Detect which cell encompasses the target text, then output its (X, Y) center coordinate. 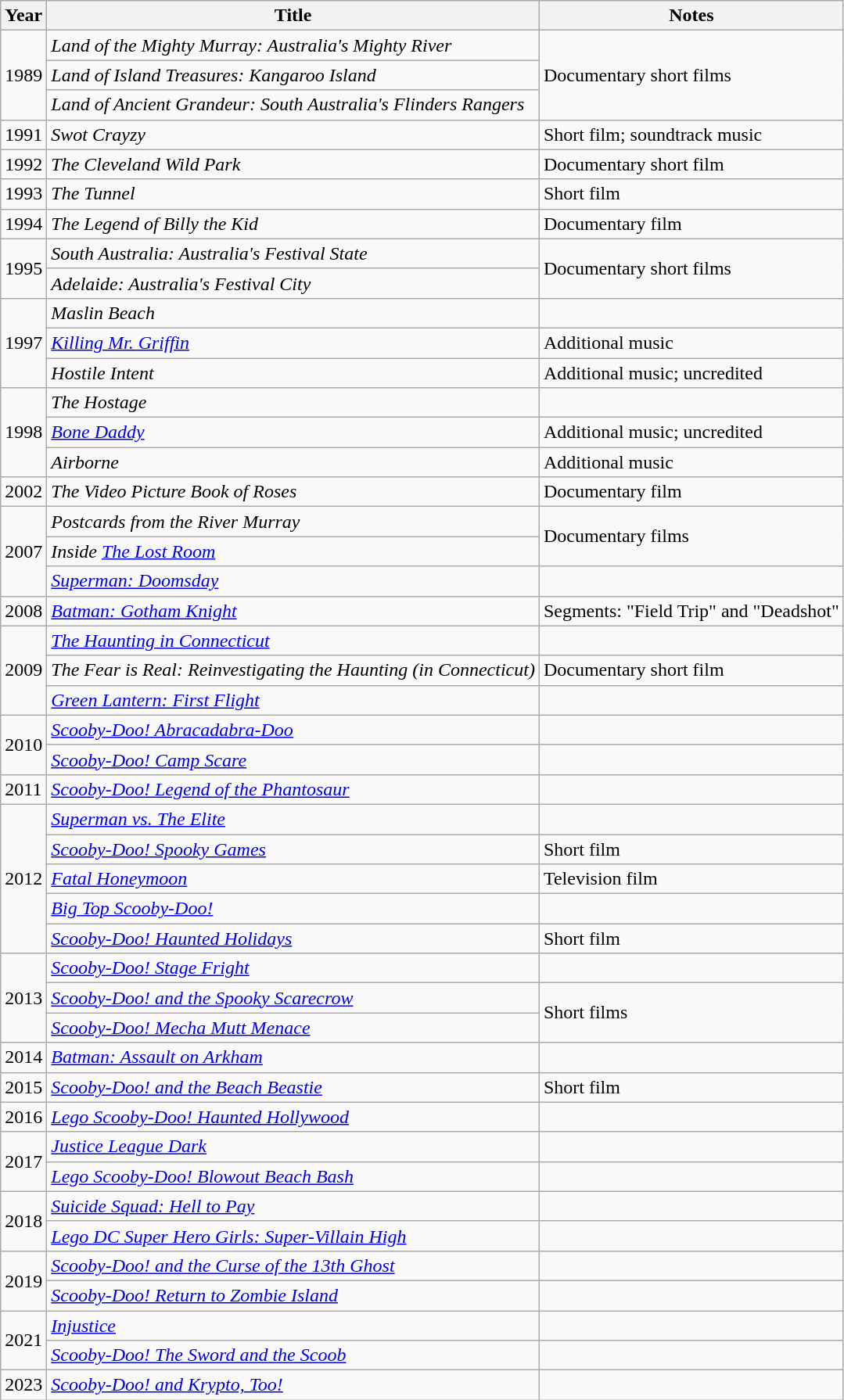
2015 (23, 1087)
Scooby-Doo! and the Curse of the 13th Ghost (293, 1265)
Notes (691, 16)
Lego Scooby-Doo! Blowout Beach Bash (293, 1176)
Scooby-Doo! Abracadabra-Doo (293, 730)
Land of Island Treasures: Kangaroo Island (293, 75)
2017 (23, 1161)
South Australia: Australia's Festival State (293, 253)
Year (23, 16)
Scooby-Doo! Mecha Mutt Menace (293, 1028)
2019 (23, 1280)
2021 (23, 1341)
2013 (23, 998)
Scooby-Doo! Legend of the Phantosaur (293, 789)
Swot Crayzy (293, 135)
Green Lantern: First Flight (293, 700)
Batman: Assault on Arkham (293, 1057)
2002 (23, 492)
Segments: "Field Trip" and "Deadshot" (691, 611)
2012 (23, 878)
Bone Daddy (293, 433)
Superman: Doomsday (293, 581)
Killing Mr. Griffin (293, 343)
The Hostage (293, 403)
The Cleveland Wild Park (293, 164)
2010 (23, 745)
The Haunting in Connecticut (293, 641)
Scooby-Doo! Stage Fright (293, 968)
Justice League Dark (293, 1147)
Postcards from the River Murray (293, 522)
Lego Scooby-Doo! Haunted Hollywood (293, 1117)
Maslin Beach (293, 313)
2009 (23, 670)
Big Top Scooby-Doo! (293, 909)
1998 (23, 433)
2008 (23, 611)
The Fear is Real: Reinvestigating the Haunting (in Connecticut) (293, 670)
Scooby-Doo! Haunted Holidays (293, 939)
Scooby-Doo! Spooky Games (293, 849)
Title (293, 16)
The Tunnel (293, 194)
1997 (23, 343)
Documentary films (691, 537)
Scooby-Doo! The Sword and the Scoob (293, 1355)
1992 (23, 164)
2011 (23, 789)
Land of Ancient Grandeur: South Australia's Flinders Rangers (293, 105)
1994 (23, 224)
Scooby-Doo! and the Spooky Scarecrow (293, 998)
Scooby-Doo! Camp Scare (293, 759)
1991 (23, 135)
Fatal Honeymoon (293, 879)
Inside The Lost Room (293, 551)
1993 (23, 194)
Batman: Gotham Knight (293, 611)
Adelaide: Australia's Festival City (293, 283)
2018 (23, 1221)
Superman vs. The Elite (293, 819)
Hostile Intent (293, 373)
Airborne (293, 462)
1989 (23, 75)
Injustice (293, 1326)
2016 (23, 1117)
Scooby-Doo! Return to Zombie Island (293, 1295)
2007 (23, 551)
2014 (23, 1057)
2023 (23, 1385)
The Legend of Billy the Kid (293, 224)
Television film (691, 879)
Suicide Squad: Hell to Pay (293, 1206)
Scooby-Doo! and the Beach Beastie (293, 1087)
Short film; soundtrack music (691, 135)
Scooby-Doo! and Krypto, Too! (293, 1385)
Lego DC Super Hero Girls: Super-Villain High (293, 1236)
Land of the Mighty Murray: Australia's Mighty River (293, 45)
1995 (23, 268)
Short films (691, 1013)
The Video Picture Book of Roses (293, 492)
